Provide the [X, Y] coordinate of the cell's center where the given text is located.  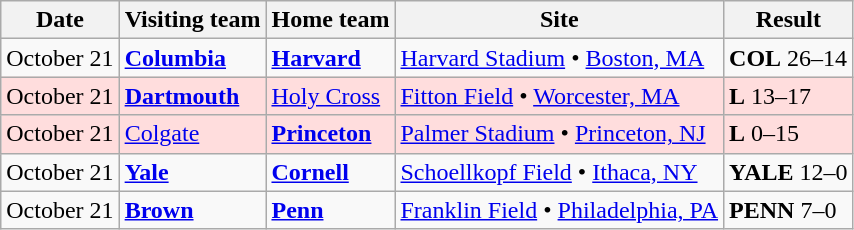
Harvard [330, 58]
Site [560, 20]
COL 26–14 [789, 58]
Penn [330, 210]
Harvard Stadium • Boston, MA [560, 58]
PENN 7–0 [789, 210]
Princeton [330, 134]
Schoellkopf Field • Ithaca, NY [560, 172]
Result [789, 20]
Palmer Stadium • Princeton, NJ [560, 134]
Visiting team [192, 20]
Dartmouth [192, 96]
Columbia [192, 58]
Home team [330, 20]
Date [60, 20]
YALE 12–0 [789, 172]
Cornell [330, 172]
Fitton Field • Worcester, MA [560, 96]
L 0–15 [789, 134]
Brown [192, 210]
Yale [192, 172]
Holy Cross [330, 96]
Franklin Field • Philadelphia, PA [560, 210]
Colgate [192, 134]
L 13–17 [789, 96]
